Pinpoint the cell where the given text exists, returning its [x, y] midpoint coordinate. 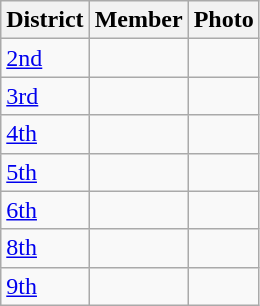
District [45, 20]
Photo [224, 20]
8th [45, 248]
6th [45, 210]
5th [45, 172]
4th [45, 134]
9th [45, 286]
3rd [45, 96]
Member [138, 20]
2nd [45, 58]
